Locate the cell with the specified text and output its (X, Y) center coordinate. 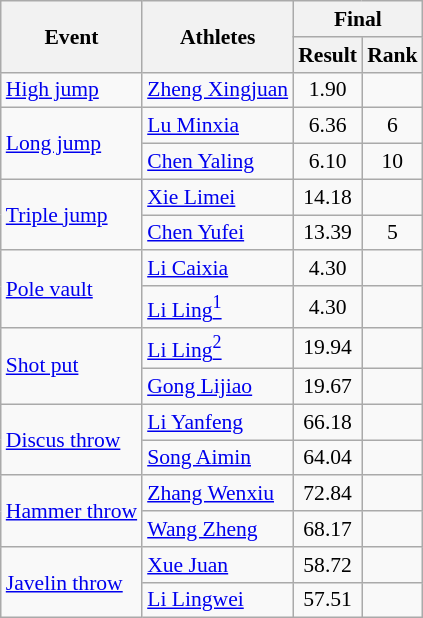
Chen Yaling (218, 162)
Li Caixia (218, 269)
Discus throw (72, 440)
Lu Minxia (218, 126)
72.84 (328, 494)
Long jump (72, 144)
High jump (72, 90)
19.67 (328, 387)
64.04 (328, 458)
58.72 (328, 565)
Hammer throw (72, 512)
Li Yanfeng (218, 422)
Li Ling2 (218, 348)
Athletes (218, 36)
14.18 (328, 197)
19.94 (328, 348)
Xue Juan (218, 565)
Wang Zheng (218, 529)
Zhang Wenxiu (218, 494)
13.39 (328, 233)
6.10 (328, 162)
Rank (392, 55)
Shot put (72, 366)
6 (392, 126)
6.36 (328, 126)
Li Ling1 (218, 306)
Result (328, 55)
10 (392, 162)
Song Aimin (218, 458)
5 (392, 233)
Pole vault (72, 290)
Javelin throw (72, 582)
68.17 (328, 529)
Xie Limei (218, 197)
1.90 (328, 90)
Event (72, 36)
Gong Lijiao (218, 387)
Triple jump (72, 214)
66.18 (328, 422)
Final (358, 19)
Zheng Xingjuan (218, 90)
Chen Yufei (218, 233)
